Output the [X, Y] coordinate of the center of the cell containing the given text.  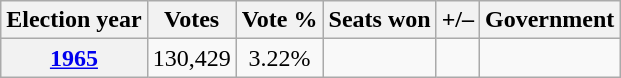
Vote % [280, 20]
Votes [192, 20]
130,429 [192, 58]
3.22% [280, 58]
Government [550, 20]
+/– [458, 20]
Election year [74, 20]
Seats won [380, 20]
1965 [74, 58]
